Identify which cell holds the provided text, then report its (x, y) central coordinate. 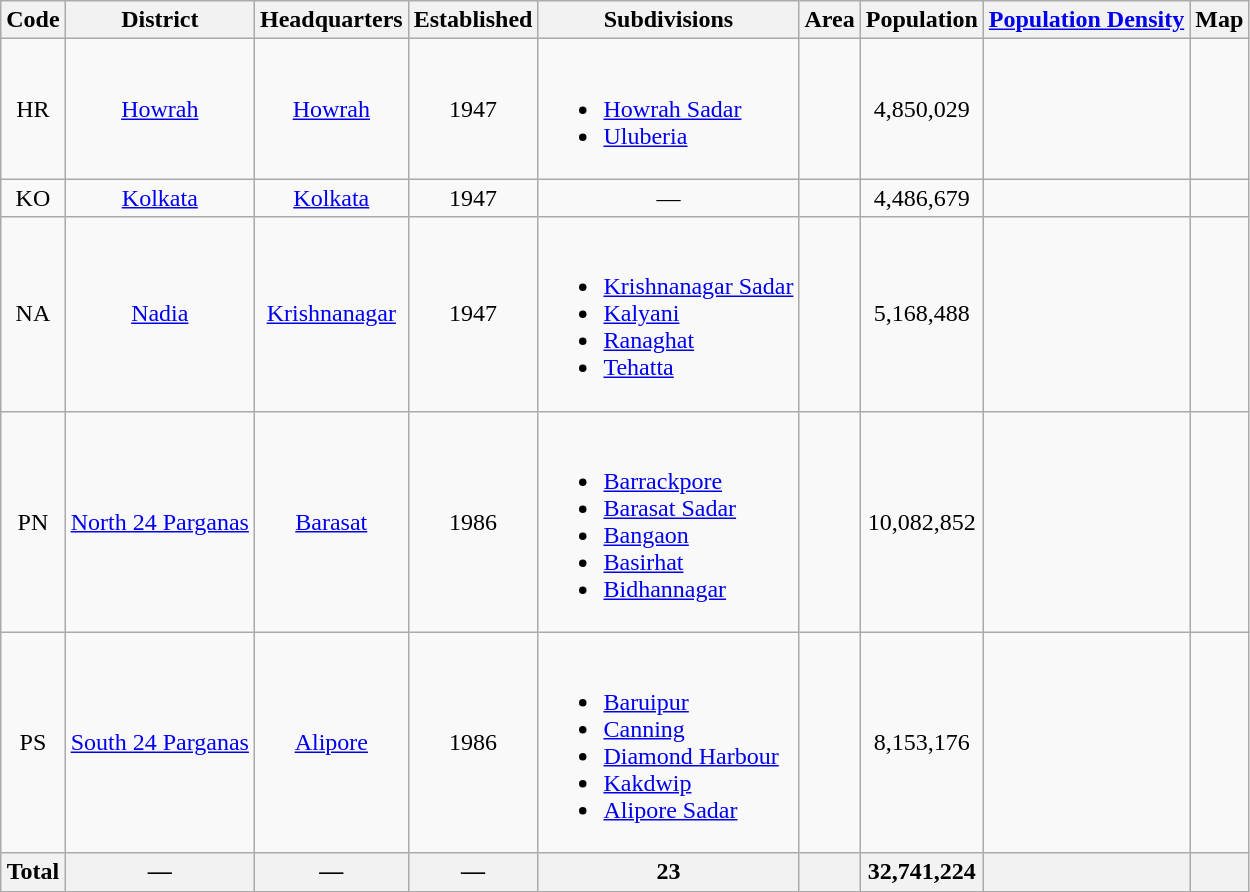
8,153,176 (922, 742)
PS (33, 742)
BaruipurCanningDiamond HarbourKakdwipAlipore Sadar (668, 742)
Population (922, 20)
Code (33, 20)
10,082,852 (922, 522)
KO (33, 198)
Nadia (160, 314)
North 24 Parganas (160, 522)
Subdivisions (668, 20)
HR (33, 109)
Krishnanagar SadarKalyaniRanaghatTehatta (668, 314)
32,741,224 (922, 872)
Headquarters (331, 20)
Population Density (1086, 20)
4,486,679 (922, 198)
4,850,029 (922, 109)
23 (668, 872)
Krishnanagar (331, 314)
NA (33, 314)
Map (1220, 20)
South 24 Parganas (160, 742)
PN (33, 522)
Barasat (331, 522)
5,168,488 (922, 314)
BarrackporeBarasat SadarBangaonBasirhatBidhannagar (668, 522)
Alipore (331, 742)
Howrah SadarUluberia (668, 109)
District (160, 20)
Total (33, 872)
Area (830, 20)
Established (473, 20)
